Output the (x, y) coordinate of the center of the cell containing the given text.  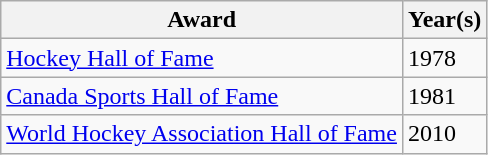
1981 (444, 96)
Hockey Hall of Fame (202, 58)
World Hockey Association Hall of Fame (202, 134)
1978 (444, 58)
Canada Sports Hall of Fame (202, 96)
Award (202, 20)
Year(s) (444, 20)
2010 (444, 134)
